Extract the (x, y) coordinate from the center of the cell holding the provided text.  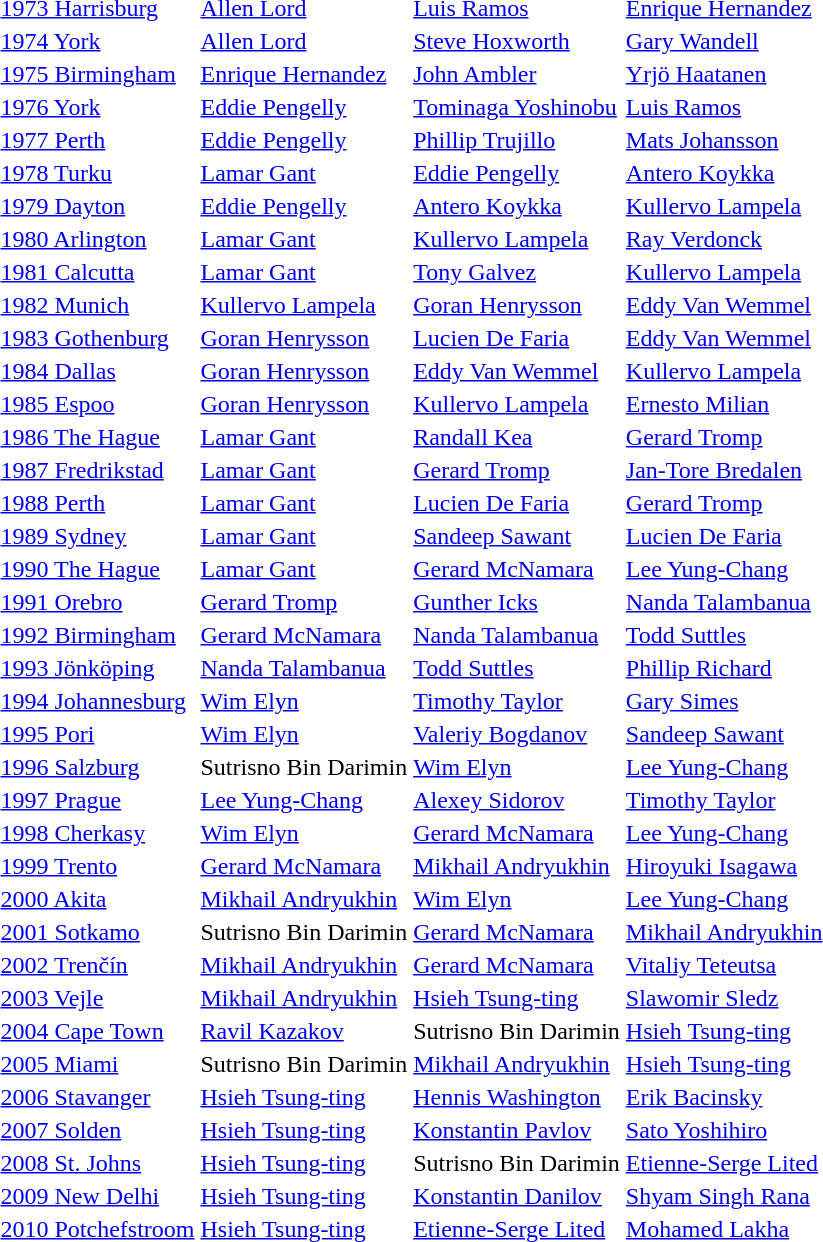
Antero Koykka (517, 206)
Tominaga Yoshinobu (517, 107)
Alexey Sidorov (517, 800)
Todd Suttles (517, 668)
Phillip Trujillo (517, 140)
Allen Lord (304, 41)
Ravil Kazakov (304, 1031)
Steve Hoxworth (517, 41)
Timothy Taylor (517, 701)
Konstantin Pavlov (517, 1130)
Eddy Van Wemmel (517, 371)
Valeriy Bogdanov (517, 734)
Konstantin Danilov (517, 1196)
Hennis Washington (517, 1097)
Lee Yung-Chang (304, 800)
Sandeep Sawant (517, 536)
Randall Kea (517, 437)
Tony Galvez (517, 272)
John Ambler (517, 74)
Gunther Icks (517, 602)
Enrique Hernandez (304, 74)
